Return the [x, y] coordinate for the center point of the cell that contains the specified text.  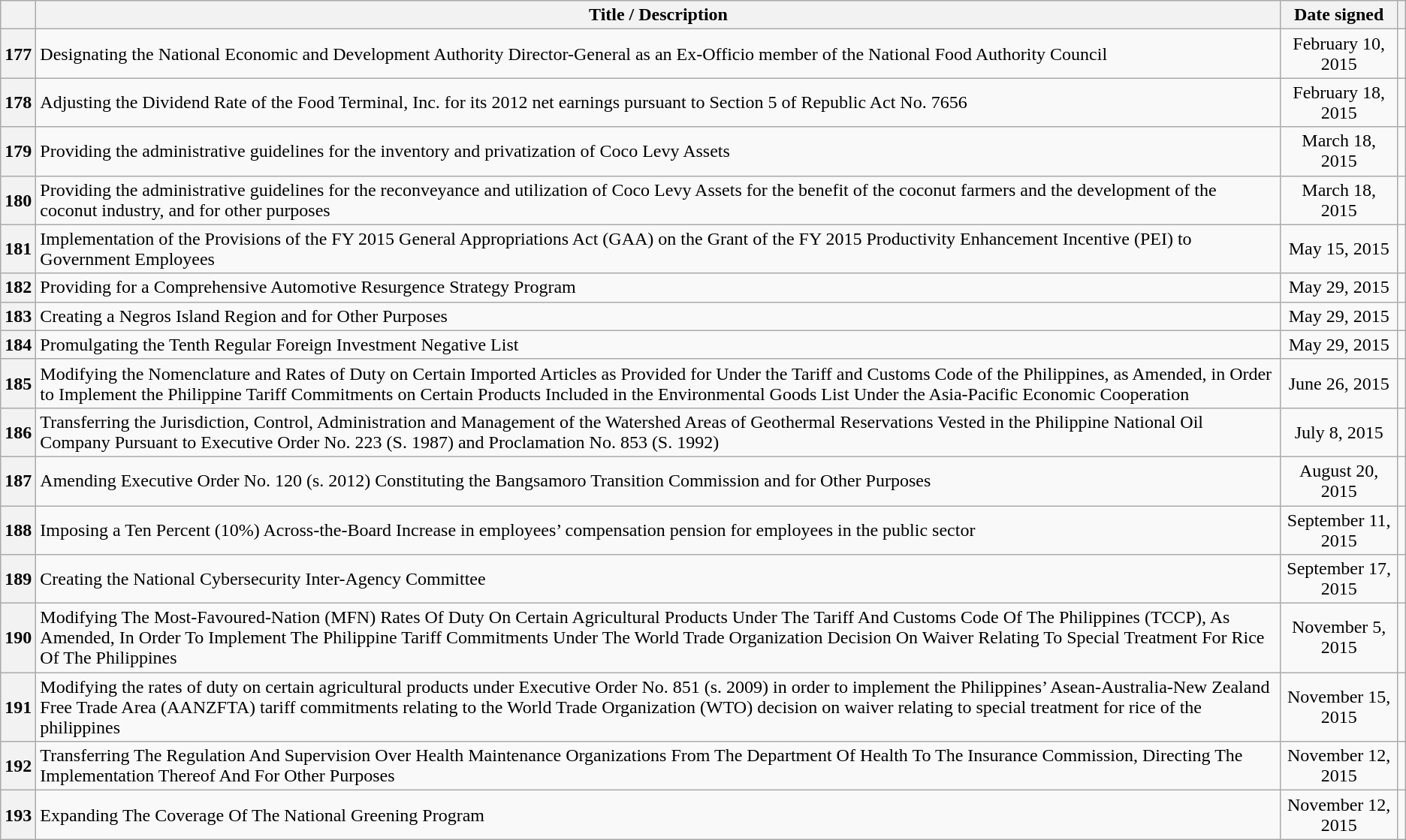
178 [18, 102]
Date signed [1338, 15]
188 [18, 530]
Expanding The Coverage Of The National Greening Program [658, 815]
177 [18, 54]
February 18, 2015 [1338, 102]
Amending Executive Order No. 120 (s. 2012) Constituting the Bangsamoro Transition Commission and for Other Purposes [658, 480]
Providing the administrative guidelines for the inventory and privatization of Coco Levy Assets [658, 152]
Providing for a Comprehensive Automotive Resurgence Strategy Program [658, 288]
Imposing a Ten Percent (10%) Across-the-Board Increase in employees’ compensation pension for employees in the public sector [658, 530]
192 [18, 766]
193 [18, 815]
180 [18, 200]
Creating a Negros Island Region and for Other Purposes [658, 316]
Creating the National Cybersecurity Inter-Agency Committee [658, 580]
191 [18, 707]
185 [18, 383]
184 [18, 345]
187 [18, 480]
June 26, 2015 [1338, 383]
July 8, 2015 [1338, 432]
183 [18, 316]
181 [18, 249]
September 11, 2015 [1338, 530]
190 [18, 638]
Promulgating the Tenth Regular Foreign Investment Negative List [658, 345]
Title / Description [658, 15]
August 20, 2015 [1338, 480]
189 [18, 580]
September 17, 2015 [1338, 580]
179 [18, 152]
November 15, 2015 [1338, 707]
186 [18, 432]
Adjusting the Dividend Rate of the Food Terminal, Inc. for its 2012 net earnings pursuant to Section 5 of Republic Act No. 7656 [658, 102]
182 [18, 288]
November 5, 2015 [1338, 638]
Designating the National Economic and Development Authority Director-General as an Ex-Officio member of the National Food Authority Council [658, 54]
February 10, 2015 [1338, 54]
May 15, 2015 [1338, 249]
